Extract the [X, Y] coordinate from the center of the cell holding the provided text.  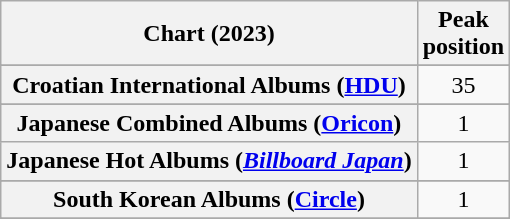
South Korean Albums (Circle) [209, 199]
Chart (2023) [209, 34]
Japanese Combined Albums (Oricon) [209, 123]
35 [463, 85]
Croatian International Albums (HDU) [209, 85]
Peakposition [463, 34]
Japanese Hot Albums (Billboard Japan) [209, 161]
